Scan for the cell matching the given text and deliver its (X, Y) coordinate at center. 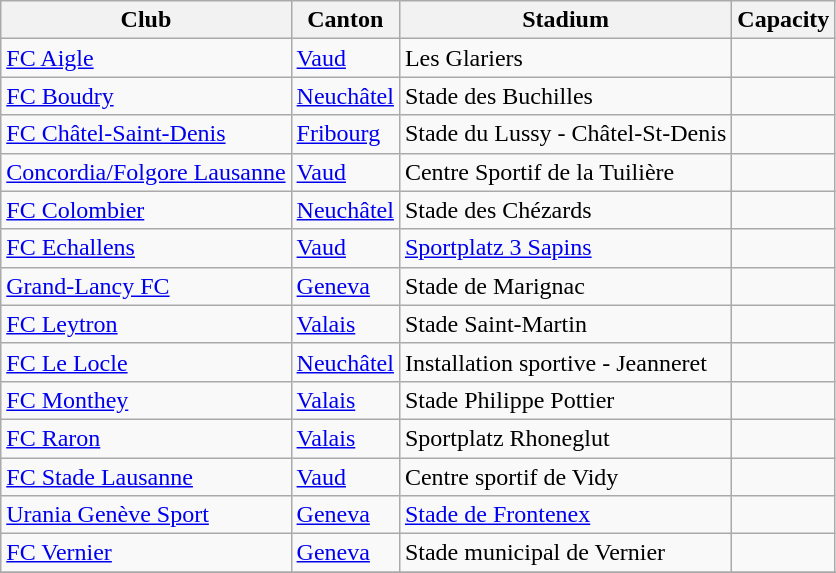
FC Aigle (146, 58)
Club (146, 20)
Stade des Buchilles (565, 96)
Stade Philippe Pottier (565, 400)
Stade de Frontenex (565, 515)
FC Colombier (146, 210)
Canton (345, 20)
Grand-Lancy FC (146, 286)
Stade du Lussy - Châtel-St-Denis (565, 134)
Concordia/Folgore Lausanne (146, 172)
FC Châtel-Saint-Denis (146, 134)
Sportplatz Rhoneglut (565, 438)
Fribourg (345, 134)
FC Vernier (146, 553)
FC Leytron (146, 324)
Stadium (565, 20)
Centre sportif de Vidy (565, 477)
FC Boudry (146, 96)
Stade de Marignac (565, 286)
FC Stade Lausanne (146, 477)
Centre Sportif de la Tuilière (565, 172)
Capacity (784, 20)
Sportplatz 3 Sapins (565, 248)
FC Monthey (146, 400)
Installation sportive - Jeanneret (565, 362)
FC Le Locle (146, 362)
FC Raron (146, 438)
Urania Genève Sport (146, 515)
Les Glariers (565, 58)
Stade municipal de Vernier (565, 553)
Stade des Chézards (565, 210)
FC Echallens (146, 248)
Stade Saint-Martin (565, 324)
